Identify which cell holds the provided text, then report its (x, y) central coordinate. 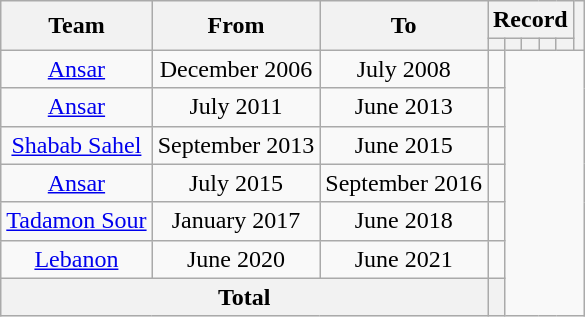
June 2013 (404, 107)
Record (531, 20)
July 2011 (236, 107)
September 2013 (236, 145)
September 2016 (404, 183)
June 2021 (404, 259)
Team (76, 26)
July 2015 (236, 183)
Total (244, 297)
June 2020 (236, 259)
Shabab Sahel (76, 145)
Tadamon Sour (76, 221)
December 2006 (236, 69)
Lebanon (76, 259)
June 2018 (404, 221)
To (404, 26)
From (236, 26)
January 2017 (236, 221)
July 2008 (404, 69)
June 2015 (404, 145)
